Pinpoint the cell where the given text exists, returning its (x, y) midpoint coordinate. 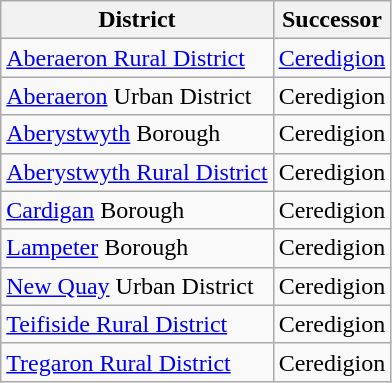
Tregaron Rural District (137, 362)
Aberaeron Rural District (137, 58)
Lampeter Borough (137, 248)
Teifiside Rural District (137, 324)
Aberystwyth Borough (137, 134)
Aberaeron Urban District (137, 96)
New Quay Urban District (137, 286)
Aberystwyth Rural District (137, 172)
Cardigan Borough (137, 210)
Successor (332, 20)
District (137, 20)
